Output the [x, y] coordinate of the center of the cell containing the given text.  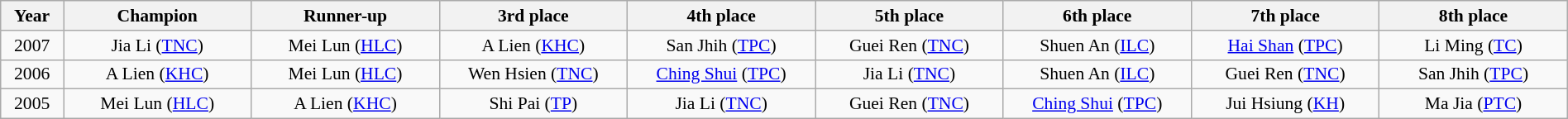
Hai Shan (TPC) [1285, 45]
2006 [32, 74]
3rd place [533, 16]
Ma Jia (PTC) [1474, 104]
Shi Pai (TP) [533, 104]
Champion [157, 16]
Wen Hsien (TNC) [533, 74]
7th place [1285, 16]
2005 [32, 104]
2007 [32, 45]
Year [32, 16]
Jui Hsiung (KH) [1285, 104]
5th place [910, 16]
4th place [721, 16]
8th place [1474, 16]
Li Ming (TC) [1474, 45]
6th place [1097, 16]
Runner-up [346, 16]
